Find where the given text appears and provide that cell's center as [x, y] coordinate. 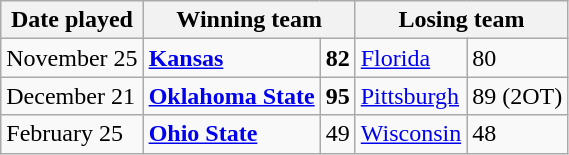
Losing team [461, 20]
February 25 [72, 134]
Wisconsin [410, 134]
Florida [410, 58]
Date played [72, 20]
89 (2OT) [518, 96]
November 25 [72, 58]
82 [338, 58]
95 [338, 96]
48 [518, 134]
December 21 [72, 96]
Pittsburgh [410, 96]
Kansas [232, 58]
49 [338, 134]
Ohio State [232, 134]
Oklahoma State [232, 96]
Winning team [249, 20]
80 [518, 58]
